Pinpoint the cell where the given text exists, returning its (X, Y) midpoint coordinate. 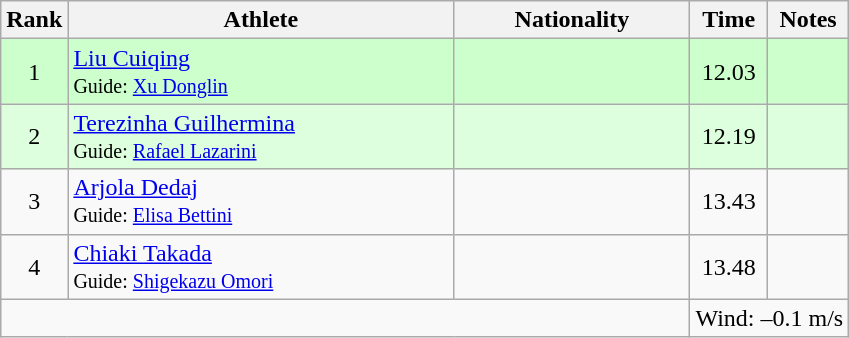
1 (34, 72)
3 (34, 202)
Rank (34, 20)
2 (34, 136)
Chiaki TakadaGuide: Shigekazu Omori (261, 266)
Terezinha GuilherminaGuide: Rafael Lazarini (261, 136)
12.03 (728, 72)
Time (728, 20)
Nationality (572, 20)
13.43 (728, 202)
Athlete (261, 20)
Notes (808, 20)
Wind: –0.1 m/s (770, 318)
13.48 (728, 266)
Liu CuiqingGuide: Xu Donglin (261, 72)
Arjola DedajGuide: Elisa Bettini (261, 202)
12.19 (728, 136)
4 (34, 266)
